Detect which cell encompasses the target text, then output its [X, Y] center coordinate. 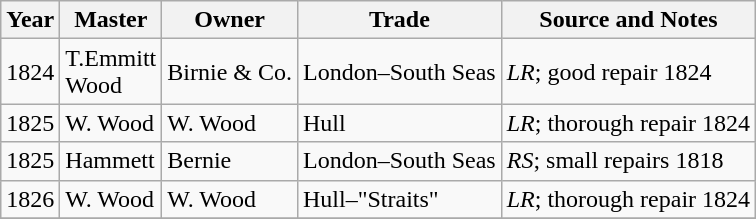
Owner [230, 20]
Bernie [230, 161]
Hull–"Straits" [399, 199]
T.EmmittWood [111, 72]
Source and Notes [628, 20]
Hammett [111, 161]
1824 [30, 72]
Master [111, 20]
Trade [399, 20]
Hull [399, 123]
1826 [30, 199]
Birnie & Co. [230, 72]
Year [30, 20]
RS; small repairs 1818 [628, 161]
LR; good repair 1824 [628, 72]
